Find where the given text appears and provide that cell's center as [x, y] coordinate. 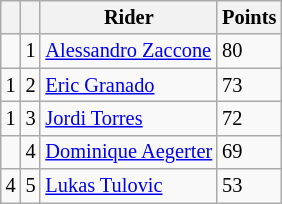
Lukas Tulovic [128, 186]
72 [249, 118]
69 [249, 152]
Jordi Torres [128, 118]
Alessandro Zaccone [128, 51]
3 [31, 118]
Rider [128, 17]
53 [249, 186]
80 [249, 51]
5 [31, 186]
2 [31, 85]
Eric Granado [128, 85]
73 [249, 85]
Points [249, 17]
Dominique Aegerter [128, 152]
